Provide the (X, Y) coordinate of the cell's center where the given text is located.  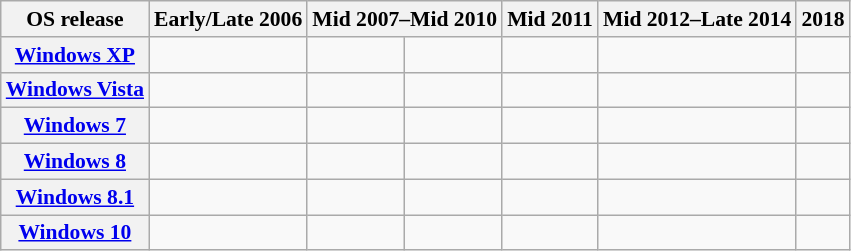
Windows Vista (75, 90)
2018 (822, 19)
Windows 8.1 (75, 197)
Windows 10 (75, 233)
Early/Late 2006 (228, 19)
OS release (75, 19)
Mid 2012–Late 2014 (697, 19)
Windows 8 (75, 162)
Mid 2007–Mid 2010 (404, 19)
Windows 7 (75, 126)
Windows XP (75, 55)
Mid 2011 (550, 19)
